Search for the cell housing the specified text and yield its [x, y] center coordinate. 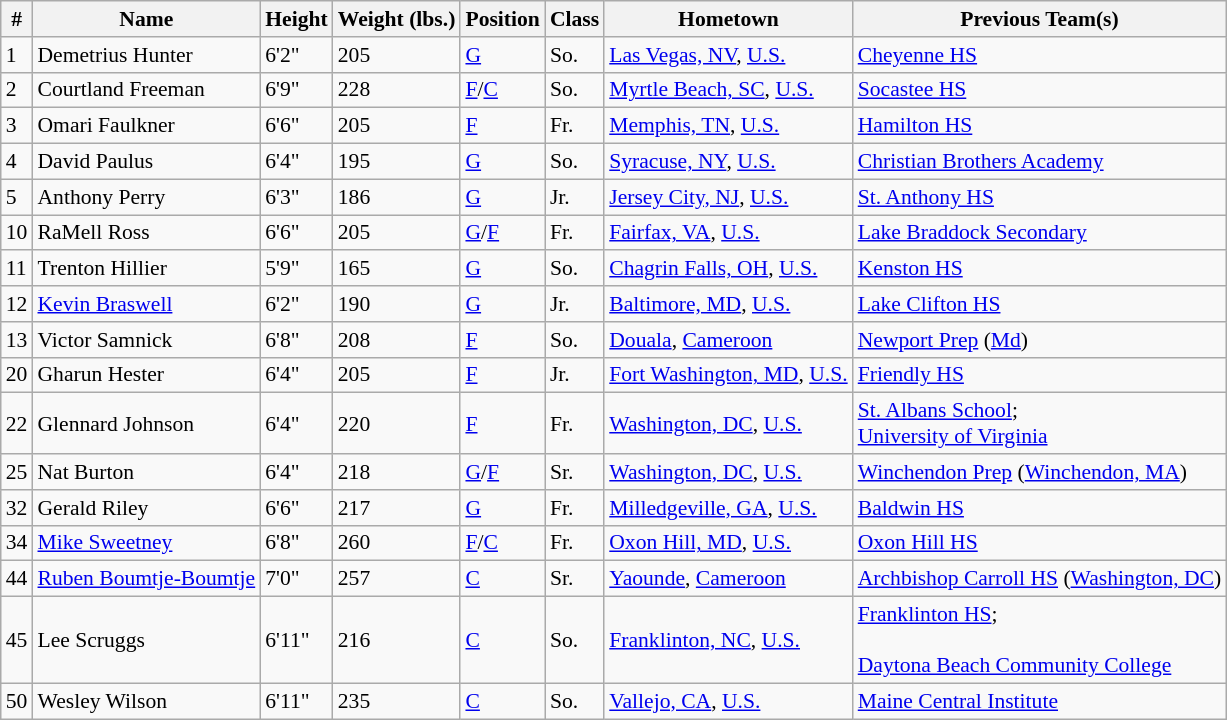
Lake Clifton HS [1040, 304]
Maine Central Institute [1040, 701]
Baltimore, MD, U.S. [728, 304]
Las Vegas, NV, U.S. [728, 55]
195 [397, 162]
6'9" [296, 90]
Yaounde, Cameroon [728, 579]
# [17, 19]
Nat Burton [146, 472]
Victor Samnick [146, 340]
Kenston HS [1040, 269]
Oxon Hill, MD, U.S. [728, 543]
Position [502, 19]
Lake Braddock Secondary [1040, 233]
Douala, Cameroon [728, 340]
7'0" [296, 579]
25 [17, 472]
Cheyenne HS [1040, 55]
5 [17, 197]
St. Albans School;University of Virginia [1040, 424]
Jersey City, NJ, U.S. [728, 197]
11 [17, 269]
190 [397, 304]
Kevin Braswell [146, 304]
Hometown [728, 19]
3 [17, 126]
257 [397, 579]
Wesley Wilson [146, 701]
Franklinton, NC, U.S. [728, 640]
Height [296, 19]
Ruben Boumtje-Boumtje [146, 579]
32 [17, 508]
Baldwin HS [1040, 508]
Vallejo, CA, U.S. [728, 701]
Gerald Riley [146, 508]
22 [17, 424]
218 [397, 472]
St. Anthony HS [1040, 197]
Fairfax, VA, U.S. [728, 233]
186 [397, 197]
5'9" [296, 269]
235 [397, 701]
Trenton Hillier [146, 269]
44 [17, 579]
Christian Brothers Academy [1040, 162]
20 [17, 375]
34 [17, 543]
Myrtle Beach, SC, U.S. [728, 90]
Syracuse, NY, U.S. [728, 162]
Name [146, 19]
165 [397, 269]
50 [17, 701]
Weight (lbs.) [397, 19]
Oxon Hill HS [1040, 543]
228 [397, 90]
Mike Sweetney [146, 543]
12 [17, 304]
13 [17, 340]
Milledgeville, GA, U.S. [728, 508]
2 [17, 90]
260 [397, 543]
Demetrius Hunter [146, 55]
1 [17, 55]
Hamilton HS [1040, 126]
208 [397, 340]
Class [574, 19]
Archbishop Carroll HS (Washington, DC) [1040, 579]
6'3" [296, 197]
10 [17, 233]
217 [397, 508]
Courtland Freeman [146, 90]
David Paulus [146, 162]
Gharun Hester [146, 375]
45 [17, 640]
220 [397, 424]
Anthony Perry [146, 197]
RaMell Ross [146, 233]
216 [397, 640]
Omari Faulkner [146, 126]
Memphis, TN, U.S. [728, 126]
4 [17, 162]
Winchendon Prep (Winchendon, MA) [1040, 472]
Glennard Johnson [146, 424]
Socastee HS [1040, 90]
Previous Team(s) [1040, 19]
Newport Prep (Md) [1040, 340]
Fort Washington, MD, U.S. [728, 375]
Chagrin Falls, OH, U.S. [728, 269]
Franklinton HS;Daytona Beach Community College [1040, 640]
Lee Scruggs [146, 640]
Friendly HS [1040, 375]
